Determine the (x, y) coordinate at the center of the cell enclosing the given text.  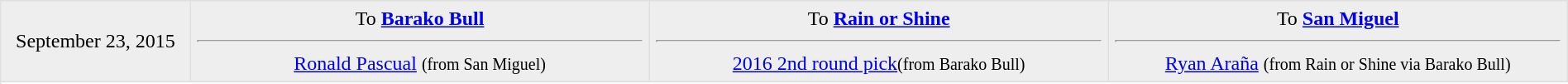
To Barako Bull Ronald Pascual (from San Miguel) (420, 42)
To Rain or Shine2016 2nd round pick(from Barako Bull) (878, 42)
To San MiguelRyan Araña (from Rain or Shine via Barako Bull) (1338, 42)
September 23, 2015 (96, 42)
